Capture the cell that displays the provided text and extract its (X, Y) central coordinate. 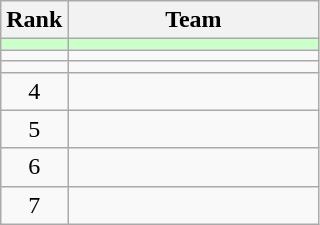
Team (194, 20)
5 (34, 129)
7 (34, 205)
4 (34, 91)
Rank (34, 20)
6 (34, 167)
